Detect which cell encompasses the target text, then output its [x, y] center coordinate. 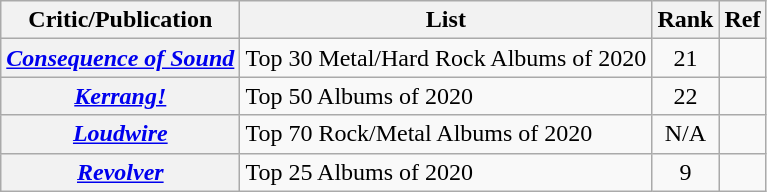
Rank [686, 20]
List [446, 20]
Top 70 Rock/Metal Albums of 2020 [446, 134]
Ref [742, 20]
Kerrang! [120, 96]
Critic/Publication [120, 20]
Top 50 Albums of 2020 [446, 96]
Consequence of Sound [120, 58]
21 [686, 58]
Loudwire [120, 134]
Revolver [120, 172]
22 [686, 96]
N/A [686, 134]
Top 30 Metal/Hard Rock Albums of 2020 [446, 58]
Top 25 Albums of 2020 [446, 172]
9 [686, 172]
